Capture the cell that displays the provided text and extract its (x, y) central coordinate. 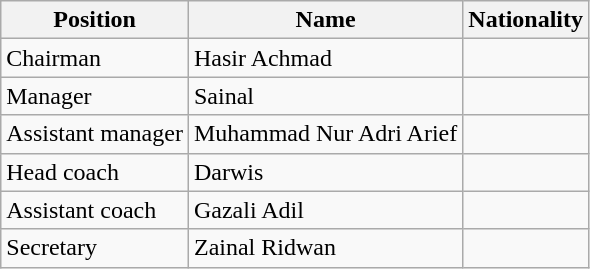
Manager (95, 96)
Head coach (95, 172)
Assistant manager (95, 134)
Gazali Adil (325, 210)
Assistant coach (95, 210)
Position (95, 20)
Nationality (526, 20)
Darwis (325, 172)
Hasir Achmad (325, 58)
Sainal (325, 96)
Secretary (95, 248)
Muhammad Nur Adri Arief (325, 134)
Zainal Ridwan (325, 248)
Chairman (95, 58)
Name (325, 20)
